Detect which cell encompasses the target text, then output its [x, y] center coordinate. 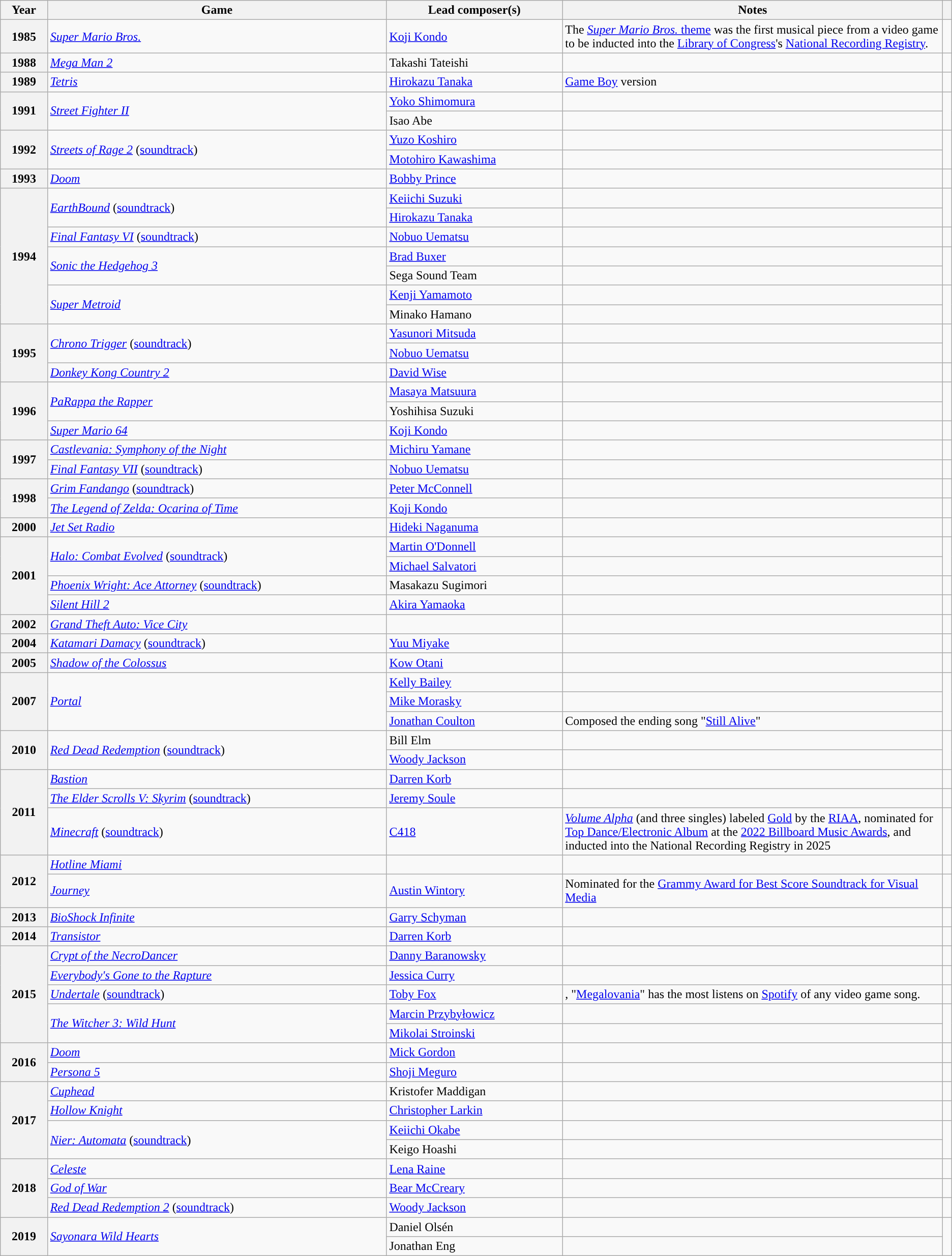
Red Dead Redemption 2 (soundtrack) [217, 1207]
C418 [474, 831]
Nominated for the Grammy Award for Best Score Soundtrack for Visual Media [753, 890]
Grim Fandango (soundtrack) [217, 488]
Hollow Knight [217, 1111]
Martin O'Donnell [474, 546]
Yasunori Mitsuda [474, 334]
Jonathan Coulton [474, 721]
Keiichi Suzuki [474, 198]
God of War [217, 1188]
Kelly Bailey [474, 682]
2007 [24, 702]
Shadow of the Colossus [217, 663]
Christopher Larkin [474, 1111]
Hideki Naganuma [474, 527]
Super Metroid [217, 305]
2004 [24, 644]
1992 [24, 150]
Lead composer(s) [474, 10]
2016 [24, 1062]
2005 [24, 663]
Masaya Matsuura [474, 392]
Daniel Olsén [474, 1226]
2000 [24, 527]
Garry Schyman [474, 917]
Halo: Combat Evolved (soundtrack) [217, 556]
Kristofer Maddigan [474, 1091]
Transistor [217, 937]
Mike Morasky [474, 702]
Akira Yamaoka [474, 605]
Brad Buxer [474, 256]
Game [217, 10]
2019 [24, 1236]
Motohiro Kawashima [474, 159]
Jeremy Soule [474, 798]
Mikolai Stroinski [474, 1033]
Kow Otani [474, 663]
2010 [24, 750]
Chrono Trigger (soundtrack) [217, 343]
Grand Theft Auto: Vice City [217, 624]
Yoshihisa Suzuki [474, 411]
Sega Sound Team [474, 276]
Toby Fox [474, 995]
Final Fantasy VII (soundtrack) [217, 469]
BioShock Infinite [217, 917]
The Super Mario Bros. theme was the first musical piece from a video game to be inducted into the Library of Congress's National Recording Registry. [753, 37]
The Witcher 3: Wild Hunt [217, 1024]
Danny Baranowsky [474, 956]
Yoko Shimomura [474, 101]
2012 [24, 881]
Mega Man 2 [217, 63]
1993 [24, 179]
1997 [24, 459]
Shoji Meguro [474, 1072]
2001 [24, 575]
Austin Wintory [474, 890]
Celeste [217, 1169]
1989 [24, 82]
PaRappa the Rapper [217, 401]
Super Mario 64 [217, 430]
1998 [24, 498]
Kenji Yamamoto [474, 295]
Hotline Miami [217, 864]
Super Mario Bros. [217, 37]
Streets of Rage 2 (soundtrack) [217, 150]
Final Fantasy VI (soundtrack) [217, 237]
Portal [217, 702]
Castlevania: Symphony of the Night [217, 450]
Michael Salvatori [474, 566]
Undertale (soundtrack) [217, 995]
Sayonara Wild Hearts [217, 1236]
Bear McCreary [474, 1188]
Keiichi Okabe [474, 1130]
, "Megalovania" has the most listens on Spotify of any video game song. [753, 995]
Marcin Przybyłowicz [474, 1014]
2011 [24, 812]
2018 [24, 1188]
Lena Raine [474, 1169]
2002 [24, 624]
Everybody's Gone to the Rapture [217, 975]
Sonic the Hedgehog 3 [217, 266]
2015 [24, 995]
Yuu Miyake [474, 644]
David Wise [474, 372]
Year [24, 10]
Cuphead [217, 1091]
Peter McConnell [474, 488]
Persona 5 [217, 1072]
Bobby Prince [474, 179]
Journey [217, 890]
Minecraft (soundtrack) [217, 831]
Katamari Damacy (soundtrack) [217, 644]
EarthBound (soundtrack) [217, 208]
Jet Set Radio [217, 527]
Crypt of the NecroDancer [217, 956]
Phoenix Wright: Ace Attorney (soundtrack) [217, 586]
Takashi Tateishi [474, 63]
Street Fighter II [217, 111]
1996 [24, 411]
Silent Hill 2 [217, 605]
Notes [753, 10]
2017 [24, 1120]
Masakazu Sugimori [474, 586]
Keigo Hoashi [474, 1149]
2013 [24, 917]
1988 [24, 63]
Nier: Automata (soundtrack) [217, 1140]
1995 [24, 353]
Jonathan Eng [474, 1246]
Michiru Yamane [474, 450]
Jessica Curry [474, 975]
Bill Elm [474, 740]
2014 [24, 937]
1991 [24, 111]
The Elder Scrolls V: Skyrim (soundtrack) [217, 798]
Game Boy version [753, 82]
1994 [24, 256]
Composed the ending song "Still Alive" [753, 721]
Bastion [217, 779]
1985 [24, 37]
The Legend of Zelda: Ocarina of Time [217, 508]
Tetris [217, 82]
Red Dead Redemption (soundtrack) [217, 750]
Minako Hamano [474, 314]
Donkey Kong Country 2 [217, 372]
Isao Abe [474, 121]
Mick Gordon [474, 1053]
Yuzo Koshiro [474, 140]
